Capture the cell that displays the provided text and extract its (X, Y) central coordinate. 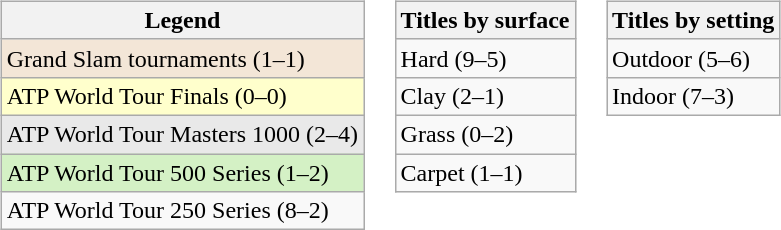
ATP World Tour Finals (0–0) (182, 96)
Titles by setting (694, 20)
Legend (182, 20)
Grass (0–2) (485, 134)
Grand Slam tournaments (1–1) (182, 58)
Carpet (1–1) (485, 173)
ATP World Tour 250 Series (8–2) (182, 211)
Clay (2–1) (485, 96)
ATP World Tour 500 Series (1–2) (182, 173)
Outdoor (5–6) (694, 58)
Titles by surface (485, 20)
ATP World Tour Masters 1000 (2–4) (182, 134)
Indoor (7–3) (694, 96)
Hard (9–5) (485, 58)
